Pinpoint the cell where the given text exists, returning its (X, Y) midpoint coordinate. 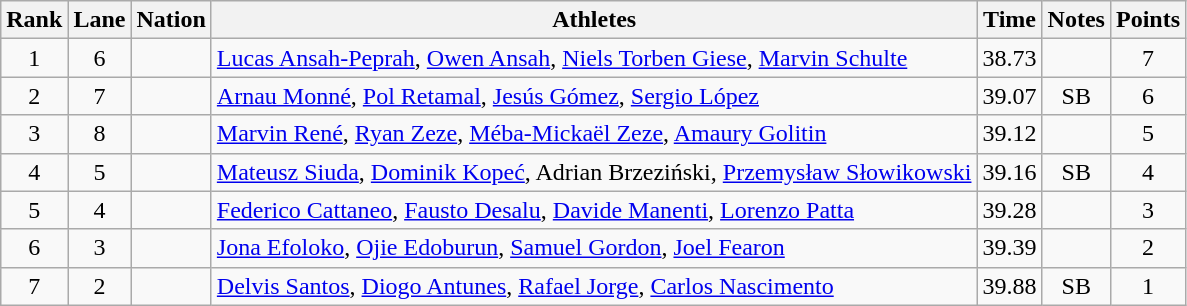
Points (1148, 20)
Arnau Monné, Pol Retamal, Jesús Gómez, Sergio López (594, 96)
Rank (34, 20)
39.07 (1010, 96)
Time (1010, 20)
Jona Efoloko, Ojie Edoburun, Samuel Gordon, Joel Fearon (594, 248)
38.73 (1010, 58)
39.16 (1010, 172)
39.12 (1010, 134)
Notes (1076, 20)
Mateusz Siuda, Dominik Kopeć, Adrian Brzeziński, Przemysław Słowikowski (594, 172)
Delvis Santos, Diogo Antunes, Rafael Jorge, Carlos Nascimento (594, 286)
Athletes (594, 20)
Nation (171, 20)
39.88 (1010, 286)
Lucas Ansah-Peprah, Owen Ansah, Niels Torben Giese, Marvin Schulte (594, 58)
39.39 (1010, 248)
39.28 (1010, 210)
Federico Cattaneo, Fausto Desalu, Davide Manenti, Lorenzo Patta (594, 210)
Lane (100, 20)
8 (100, 134)
Marvin René, Ryan Zeze, Méba-Mickaël Zeze, Amaury Golitin (594, 134)
